Locate the cell with the specified text and output its (X, Y) center coordinate. 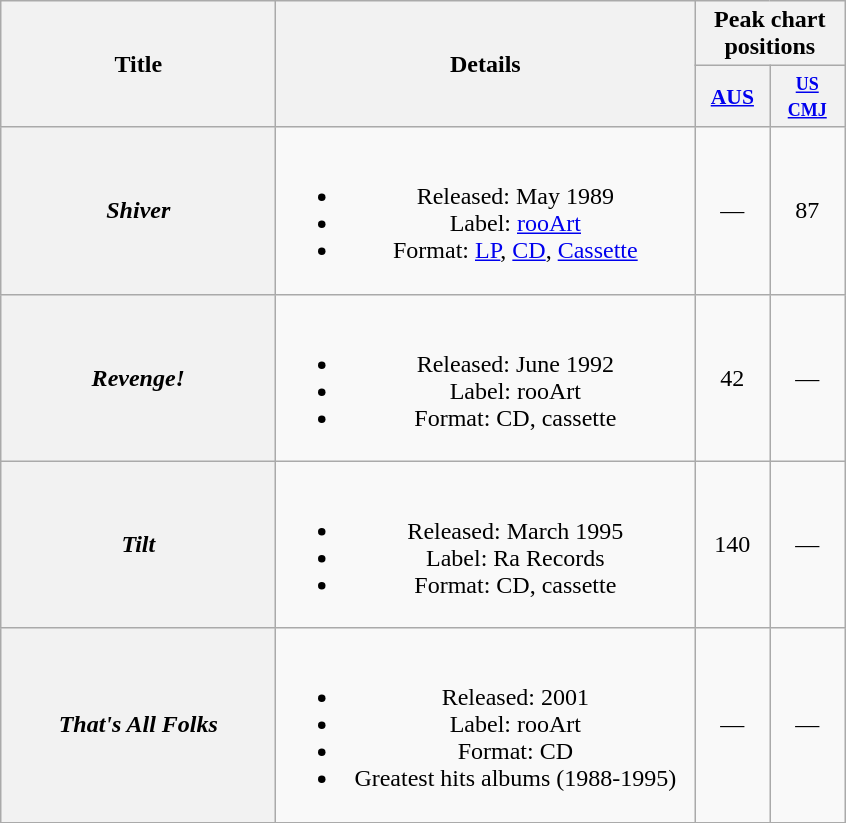
Tilt (138, 544)
140 (732, 544)
42 (732, 378)
US CMJ (808, 96)
Released: March 1995Label: Ra RecordsFormat: CD, cassette (486, 544)
Details (486, 64)
Title (138, 64)
That's All Folks (138, 725)
Released: 2001Label: rooArtFormat: CDGreatest hits albums (1988-1995) (486, 725)
AUS (732, 96)
Released: June 1992Label: rooArtFormat: CD, cassette (486, 378)
Peak chart positions (770, 34)
Shiver (138, 210)
Revenge! (138, 378)
Released: May 1989Label: rooArtFormat: LP, CD, Cassette (486, 210)
87 (808, 210)
